For the text-containing cell, return its midpoint in [x, y] coordinate format. 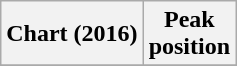
Chart (2016) [72, 34]
Peakposition [189, 34]
